Determine the [x, y] coordinate at the center of the cell enclosing the given text.  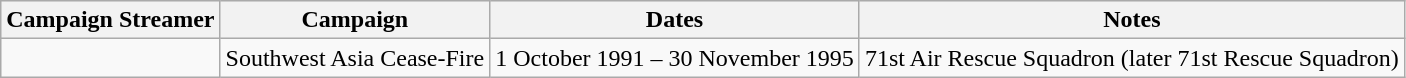
Dates [675, 20]
1 October 1991 – 30 November 1995 [675, 58]
Notes [1132, 20]
71st Air Rescue Squadron (later 71st Rescue Squadron) [1132, 58]
Southwest Asia Cease-Fire [355, 58]
Campaign Streamer [110, 20]
Campaign [355, 20]
